Output the (X, Y) coordinate of the center of the cell containing the given text.  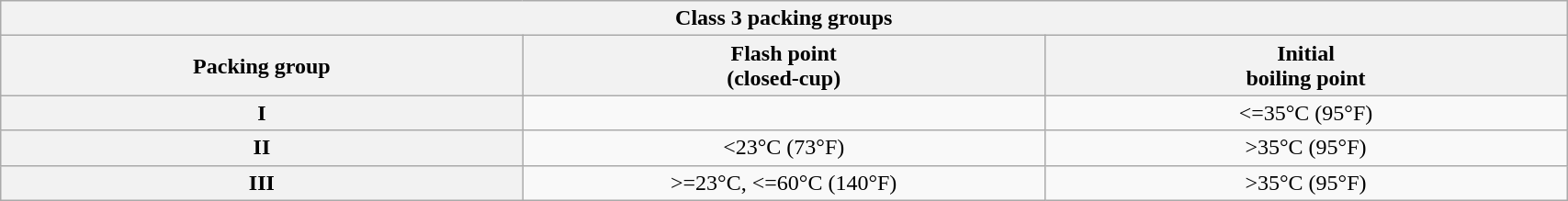
<=35°C (95°F) (1305, 113)
Initialboiling point (1305, 66)
Flash point(closed-cup) (784, 66)
<23°C (73°F) (784, 148)
II (262, 148)
Class 3 packing groups (784, 18)
>=23°C, <=60°C (140°F) (784, 183)
Packing group (262, 66)
I (262, 113)
III (262, 183)
